Detect which cell encompasses the target text, then output its [X, Y] center coordinate. 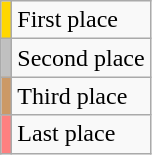
Third place [81, 96]
Second place [81, 58]
Last place [81, 134]
First place [81, 20]
